Return the (X, Y) coordinate for the center point of the cell that contains the specified text.  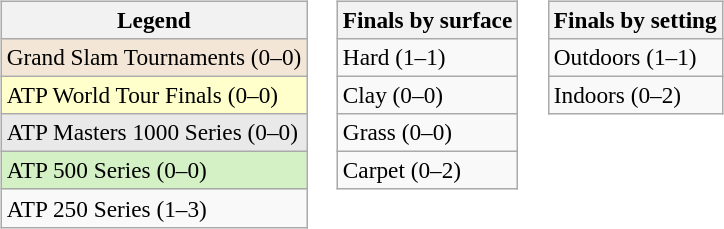
Grand Slam Tournaments (0–0) (154, 57)
Indoors (0–2) (635, 95)
Finals by surface (427, 20)
Outdoors (1–1) (635, 57)
Legend (154, 20)
Hard (1–1) (427, 57)
Finals by setting (635, 20)
ATP World Tour Finals (0–0) (154, 95)
ATP 500 Series (0–0) (154, 171)
ATP 250 Series (1–3) (154, 208)
Clay (0–0) (427, 95)
ATP Masters 1000 Series (0–0) (154, 133)
Grass (0–0) (427, 133)
Carpet (0–2) (427, 171)
